Determine the (X, Y) coordinate at the center of the cell enclosing the given text.  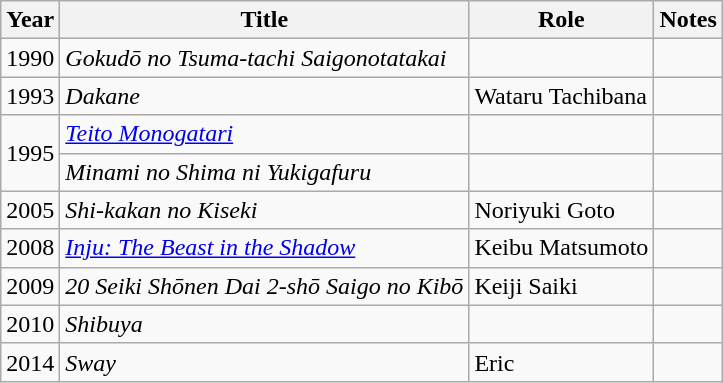
1990 (30, 58)
Shibuya (264, 324)
Keibu Matsumoto (562, 248)
1993 (30, 96)
2010 (30, 324)
Minami no Shima ni Yukigafuru (264, 172)
20 Seiki Shōnen Dai 2-shō Saigo no Kibō (264, 286)
Inju: The Beast in the Shadow (264, 248)
Year (30, 20)
Gokudō no Tsuma-tachi Saigonotatakai (264, 58)
Shi-kakan no Kiseki (264, 210)
2014 (30, 362)
Title (264, 20)
Role (562, 20)
2005 (30, 210)
Dakane (264, 96)
Teito Monogatari (264, 134)
2008 (30, 248)
Sway (264, 362)
Noriyuki Goto (562, 210)
Keiji Saiki (562, 286)
1995 (30, 153)
Notes (688, 20)
Wataru Tachibana (562, 96)
Eric (562, 362)
2009 (30, 286)
